Search for the cell housing the specified text and yield its [X, Y] center coordinate. 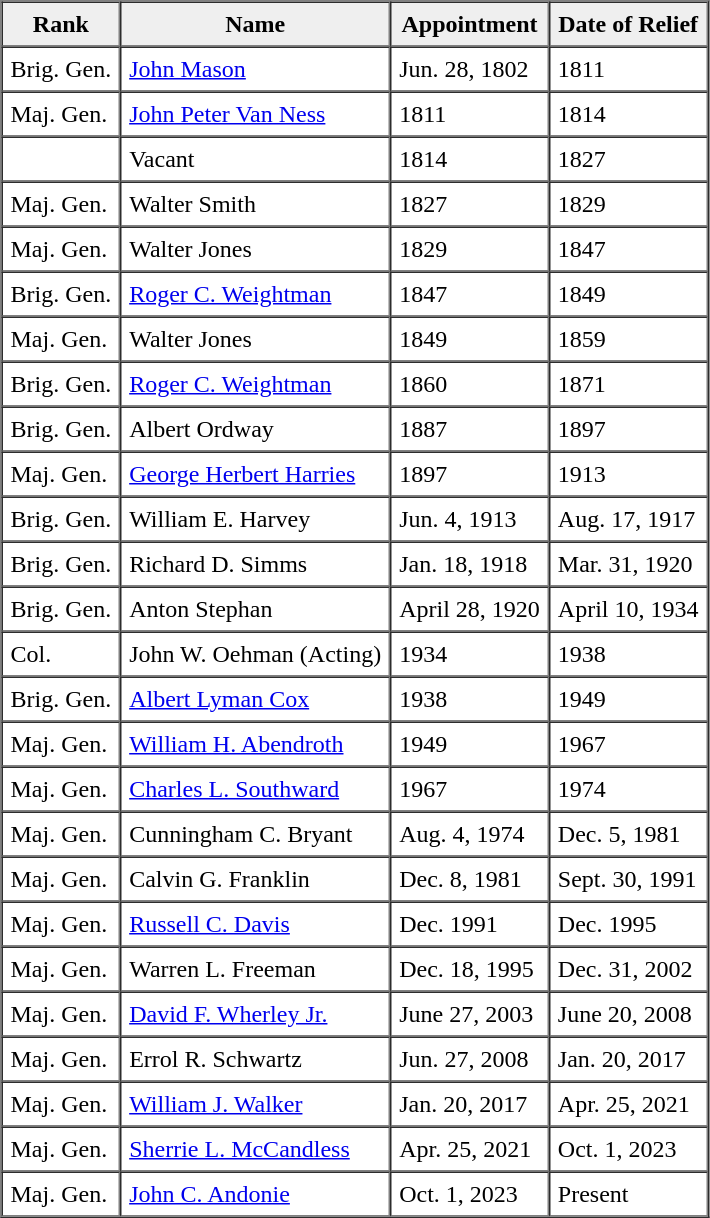
Albert Lyman Cox [255, 698]
John Mason [255, 68]
Walter Smith [255, 204]
Col. [62, 654]
John W. Oehman (Acting) [255, 654]
Mar. 31, 1920 [628, 564]
George Herbert Harries [255, 474]
Sept. 30, 1991 [628, 878]
William E. Harvey [255, 518]
Charles L. Southward [255, 788]
1934 [470, 654]
June 27, 2003 [470, 1014]
Appointment [470, 24]
Dec. 31, 2002 [628, 968]
David F. Wherley Jr. [255, 1014]
John Peter Van Ness [255, 114]
April 28, 1920 [470, 608]
Present [628, 1194]
1974 [628, 788]
Dec. 1995 [628, 924]
1913 [628, 474]
Dec. 8, 1981 [470, 878]
Richard D. Simms [255, 564]
Jun. 4, 1913 [470, 518]
June 20, 2008 [628, 1014]
Cunningham C. Bryant [255, 834]
1887 [470, 428]
Name [255, 24]
1859 [628, 338]
William H. Abendroth [255, 744]
Jan. 18, 1918 [470, 564]
Date of Relief [628, 24]
Russell C. Davis [255, 924]
1871 [628, 384]
April 10, 1934 [628, 608]
Errol R. Schwartz [255, 1058]
Anton Stephan [255, 608]
Dec. 18, 1995 [470, 968]
Calvin G. Franklin [255, 878]
Aug. 4, 1974 [470, 834]
1860 [470, 384]
Warren L. Freeman [255, 968]
Rank [62, 24]
Sherrie L. McCandless [255, 1148]
Jun. 28, 1802 [470, 68]
Jun. 27, 2008 [470, 1058]
Dec. 1991 [470, 924]
William J. Walker [255, 1104]
Aug. 17, 1917 [628, 518]
Dec. 5, 1981 [628, 834]
Vacant [255, 158]
John C. Andonie [255, 1194]
Albert Ordway [255, 428]
